For the text-containing cell, return its midpoint in (x, y) coordinate format. 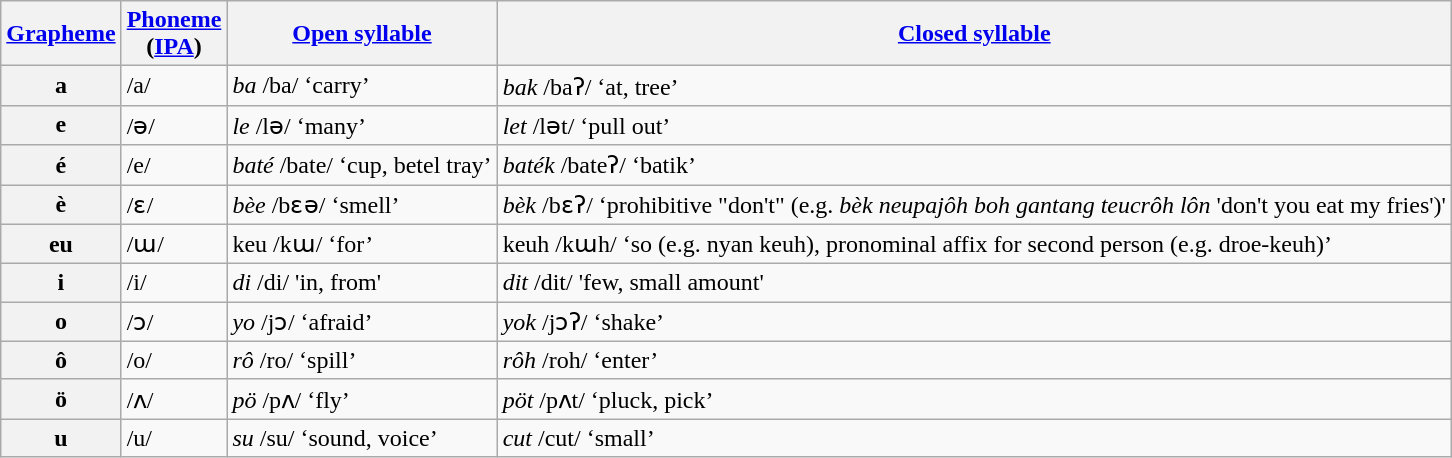
i (61, 283)
baté /bate/ ‘cup, betel tray’ (362, 165)
keuh /kɯh/ ‘so (e.g. nyan keuh), pronominal affix for second person (e.g. droe-keuh)’ (974, 244)
keu /kɯ/ ‘for’ (362, 244)
pö /pʌ/ ‘fly’ (362, 399)
let /lət/ ‘pull out’ (974, 125)
è (61, 204)
/ʌ/ (174, 399)
/a/ (174, 86)
e (61, 125)
o (61, 322)
/i/ (174, 283)
/e/ (174, 165)
rô /ro/ ‘spill’ (362, 360)
yo /jɔ/ ‘afraid’ (362, 322)
/ɔ/ (174, 322)
ô (61, 360)
eu (61, 244)
bak /baʔ/ ‘at, tree’ (974, 86)
Open syllable (362, 34)
/u/ (174, 438)
Closed syllable (974, 34)
su /su/ ‘sound, voice’ (362, 438)
pöt /pʌt/ ‘pluck, pick’ (974, 399)
u (61, 438)
ö (61, 399)
/ə/ (174, 125)
rôh /roh/ ‘enter’ (974, 360)
bèk /bɛʔ/ ‘prohibitive "don't" (e.g. bèk neupajôh boh gantang teucrôh lôn 'don't you eat my fries')' (974, 204)
cut /cut/ ‘small’ (974, 438)
le /lə/ ‘many’ (362, 125)
Grapheme (61, 34)
a (61, 86)
bèe /bɛə/ ‘smell’ (362, 204)
/ɛ/ (174, 204)
é (61, 165)
dit /dit/ 'few, small amount' (974, 283)
di /di/ 'in, from' (362, 283)
/ɯ/ (174, 244)
/o/ (174, 360)
yok /jɔʔ/ ‘shake’ (974, 322)
ba /ba/ ‘carry’ (362, 86)
Phoneme(IPA) (174, 34)
baték /bateʔ/ ‘batik’ (974, 165)
